Determine the [x, y] coordinate at the center of the cell enclosing the given text.  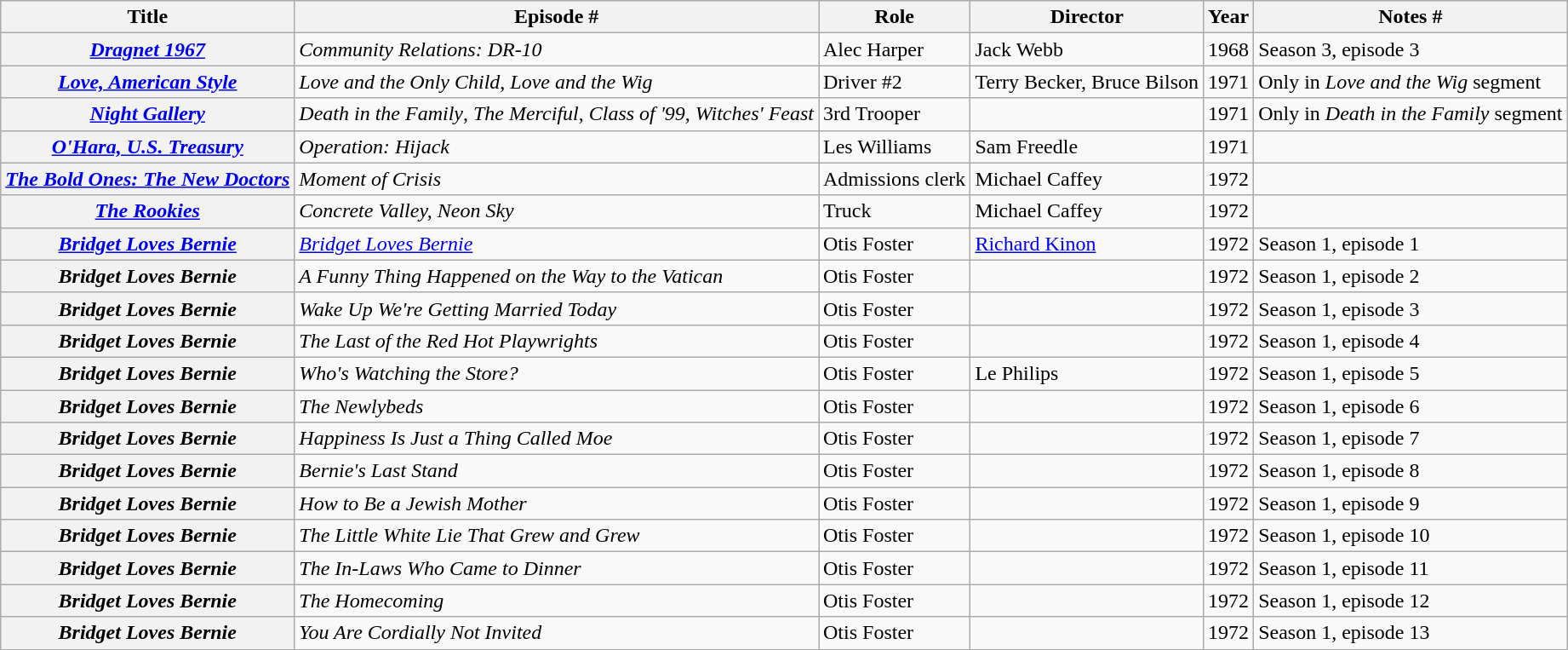
The Rookies [148, 211]
Happiness Is Just a Thing Called Moe [557, 439]
How to Be a Jewish Mother [557, 503]
Dragnet 1967 [148, 49]
Love and the Only Child, Love and the Wig [557, 82]
Season 1, episode 2 [1411, 276]
Season 1, episode 1 [1411, 244]
Season 1, episode 5 [1411, 373]
Season 1, episode 8 [1411, 471]
Driver #2 [895, 82]
1968 [1229, 49]
Season 1, episode 13 [1411, 633]
The Last of the Red Hot Playwrights [557, 341]
Bernie's Last Stand [557, 471]
Death in the Family, The Merciful, Class of '99, Witches' Feast [557, 114]
Moment of Crisis [557, 179]
Role [895, 17]
3rd Trooper [895, 114]
A Funny Thing Happened on the Way to the Vatican [557, 276]
Season 1, episode 6 [1411, 406]
Operation: Hijack [557, 147]
Love, American Style [148, 82]
Season 1, episode 7 [1411, 439]
Only in Death in the Family segment [1411, 114]
Season 1, episode 3 [1411, 308]
Night Gallery [148, 114]
Director [1087, 17]
The Bold Ones: The New Doctors [148, 179]
Year [1229, 17]
You Are Cordially Not Invited [557, 633]
Season 1, episode 11 [1411, 568]
Le Philips [1087, 373]
The Little White Lie That Grew and Grew [557, 536]
Les Williams [895, 147]
Season 1, episode 4 [1411, 341]
Season 3, episode 3 [1411, 49]
Admissions clerk [895, 179]
The In-Laws Who Came to Dinner [557, 568]
Title [148, 17]
Season 1, episode 9 [1411, 503]
Truck [895, 211]
Episode # [557, 17]
Season 1, episode 10 [1411, 536]
Who's Watching the Store? [557, 373]
Terry Becker, Bruce Bilson [1087, 82]
Notes # [1411, 17]
O'Hara, U.S. Treasury [148, 147]
The Newlybeds [557, 406]
The Homecoming [557, 601]
Sam Freedle [1087, 147]
Only in Love and the Wig segment [1411, 82]
Jack Webb [1087, 49]
Wake Up We're Getting Married Today [557, 308]
Concrete Valley, Neon Sky [557, 211]
Season 1, episode 12 [1411, 601]
Alec Harper [895, 49]
Community Relations: DR-10 [557, 49]
Richard Kinon [1087, 244]
